Provide the (x, y) coordinate of the cell's center where the given text is located.  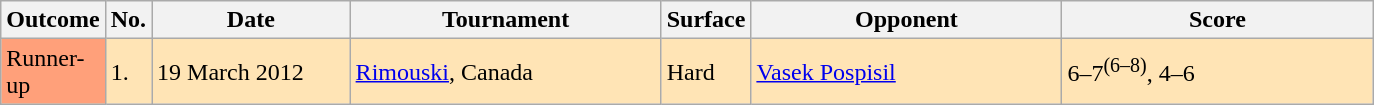
Outcome (53, 20)
Hard (706, 72)
1. (128, 72)
Runner-up (53, 72)
Score (1218, 20)
6–7(6–8), 4–6 (1218, 72)
No. (128, 20)
19 March 2012 (252, 72)
Surface (706, 20)
Tournament (506, 20)
Rimouski, Canada (506, 72)
Opponent (906, 20)
Date (252, 20)
Vasek Pospisil (906, 72)
